Return the (X, Y) coordinate for the center point of the cell that contains the specified text.  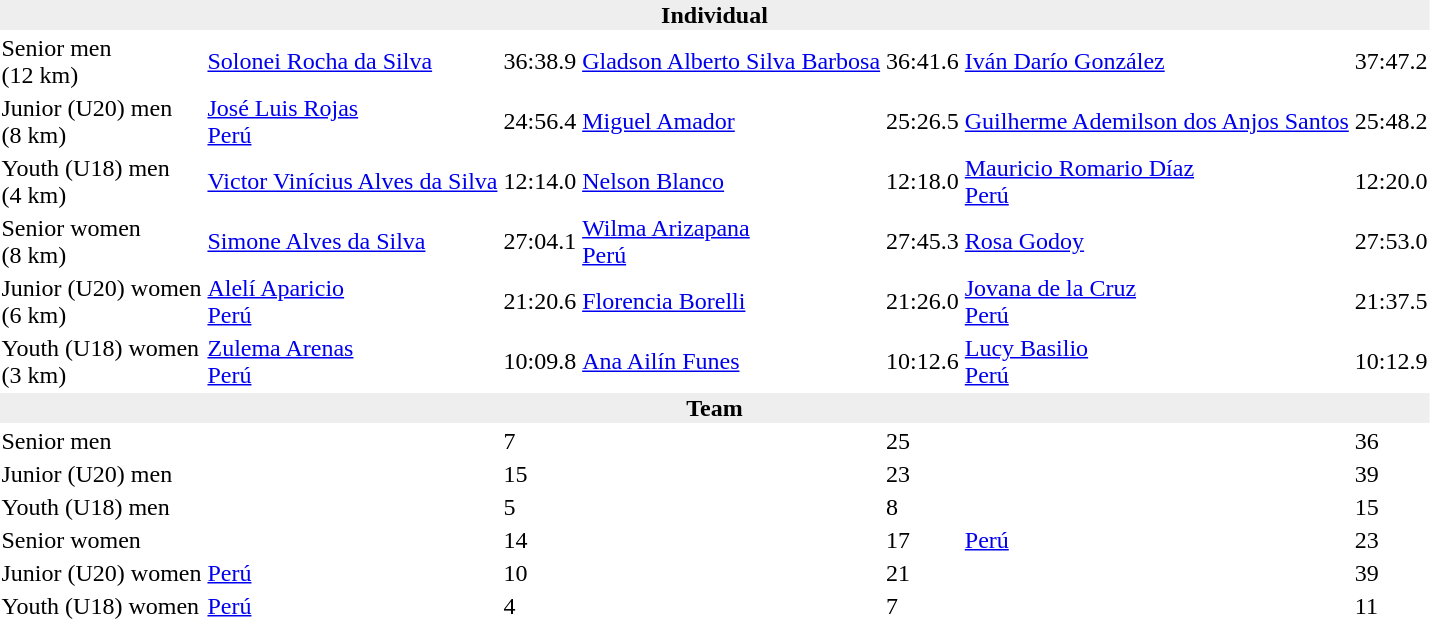
10:12.9 (1391, 362)
21:20.6 (540, 302)
José Luis Rojas Perú (352, 122)
10:09.8 (540, 362)
27:53.0 (1391, 242)
Youth (U18) men (102, 507)
Florencia Borelli (732, 302)
37:47.2 (1391, 62)
Simone Alves da Silva (352, 242)
17 (923, 540)
21:37.5 (1391, 302)
36:41.6 (923, 62)
27:04.1 (540, 242)
21:26.0 (923, 302)
27:45.3 (923, 242)
12:14.0 (540, 182)
Zulema Arenas Perú (352, 362)
Jovana de la Cruz Perú (1156, 302)
8 (923, 507)
36:38.9 (540, 62)
Gladson Alberto Silva Barbosa (732, 62)
10 (540, 573)
Victor Vinícius Alves da Silva (352, 182)
Solonei Rocha da Silva (352, 62)
Rosa Godoy (1156, 242)
Junior (U20) men (102, 474)
Senior women (102, 540)
Senior men (102, 441)
36 (1391, 441)
12:20.0 (1391, 182)
Team (714, 408)
Guilherme Ademilson dos Anjos Santos (1156, 122)
Individual (714, 15)
Lucy Basilio Perú (1156, 362)
Youth (U18) women(3 km) (102, 362)
Senior women(8 km) (102, 242)
Iván Darío González (1156, 62)
12:18.0 (923, 182)
Wilma Arizapana Perú (732, 242)
Nelson Blanco (732, 182)
Youth (U18) men(4 km) (102, 182)
25:48.2 (1391, 122)
7 (540, 441)
14 (540, 540)
Junior (U20) women(6 km) (102, 302)
Junior (U20) men(8 km) (102, 122)
Miguel Amador (732, 122)
Junior (U20) women (102, 573)
25 (923, 441)
Ana Ailín Funes (732, 362)
Alelí Aparicio Perú (352, 302)
Senior men(12 km) (102, 62)
10:12.6 (923, 362)
25:26.5 (923, 122)
Mauricio Romario Díaz Perú (1156, 182)
21 (923, 573)
5 (540, 507)
24:56.4 (540, 122)
